Return the [X, Y] coordinate for the center point of the cell that contains the specified text.  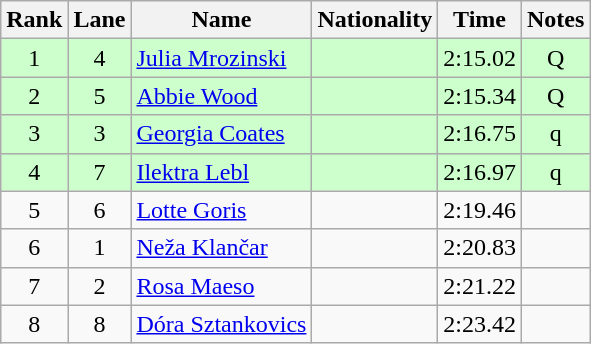
Name [222, 20]
Notes [555, 20]
Time [480, 20]
Ilektra Lebl [222, 172]
2:15.02 [480, 58]
2:19.46 [480, 210]
Lane [100, 20]
2:20.83 [480, 248]
Georgia Coates [222, 134]
Julia Mrozinski [222, 58]
2:16.97 [480, 172]
Neža Klančar [222, 248]
2:16.75 [480, 134]
Lotte Goris [222, 210]
2:21.22 [480, 286]
Nationality [375, 20]
Dóra Sztankovics [222, 324]
Abbie Wood [222, 96]
2:15.34 [480, 96]
2:23.42 [480, 324]
Rank [34, 20]
Rosa Maeso [222, 286]
